Detect which cell encompasses the target text, then output its [x, y] center coordinate. 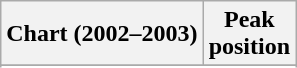
Chart (2002–2003) [102, 34]
Peakposition [249, 34]
